Return the [x, y] coordinate for the center point of the cell that contains the specified text.  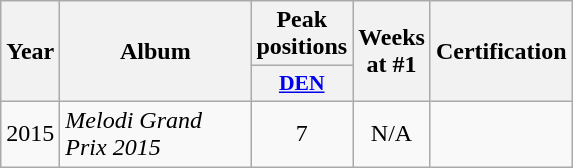
Certification [501, 52]
Weeks at #1 [392, 52]
7 [302, 134]
Peak positions [302, 34]
Melodi Grand Prix 2015 [156, 134]
N/A [392, 134]
Album [156, 52]
2015 [30, 134]
Year [30, 52]
DEN [302, 84]
